Output the (X, Y) coordinate of the center of the cell containing the given text.  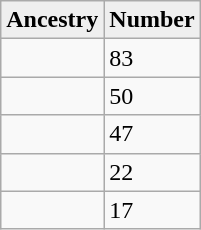
Ancestry (52, 20)
Number (152, 20)
47 (152, 134)
22 (152, 172)
17 (152, 210)
50 (152, 96)
83 (152, 58)
